Provide the (X, Y) coordinate of the cell's center where the given text is located.  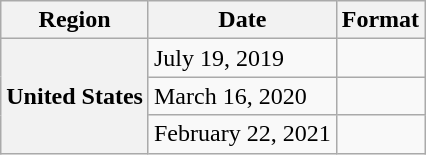
Date (242, 20)
February 22, 2021 (242, 134)
Region (75, 20)
March 16, 2020 (242, 96)
July 19, 2019 (242, 58)
United States (75, 96)
Format (380, 20)
